For the text-containing cell, return its midpoint in [X, Y] coordinate format. 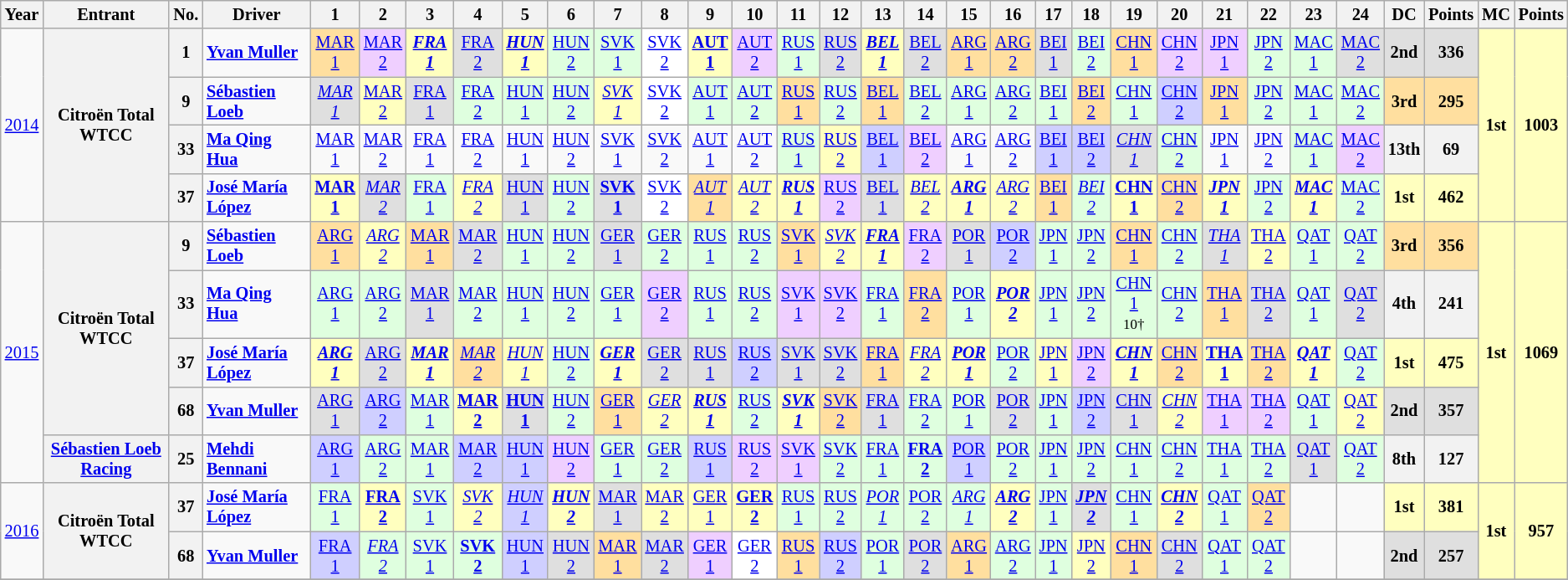
8th [1404, 459]
7 [617, 14]
17 [1054, 14]
381 [1451, 507]
21 [1224, 14]
24 [1361, 14]
4 [478, 14]
3 [430, 14]
241 [1451, 304]
357 [1451, 411]
8 [665, 14]
295 [1451, 101]
25 [186, 459]
16 [1014, 14]
2016 [22, 531]
69 [1451, 149]
127 [1451, 459]
11 [798, 14]
13 [882, 14]
20 [1179, 14]
475 [1451, 362]
2015 [22, 352]
Mehdi Bennani [256, 459]
Entrant [105, 14]
2014 [22, 126]
336 [1451, 53]
5 [525, 14]
462 [1451, 198]
14 [926, 14]
257 [1451, 556]
18 [1090, 14]
6 [570, 14]
Sébastien Loeb Racing [105, 459]
10 [754, 14]
13th [1404, 149]
4th [1404, 304]
19 [1134, 14]
No. [186, 14]
23 [1314, 14]
Year [22, 14]
Driver [256, 14]
2 [383, 14]
MC [1496, 14]
957 [1541, 531]
1003 [1541, 126]
22 [1269, 14]
15 [968, 14]
CHN110† [1134, 304]
1069 [1541, 352]
12 [840, 14]
DC [1404, 14]
356 [1451, 246]
